For the text-containing cell, return its midpoint in [X, Y] coordinate format. 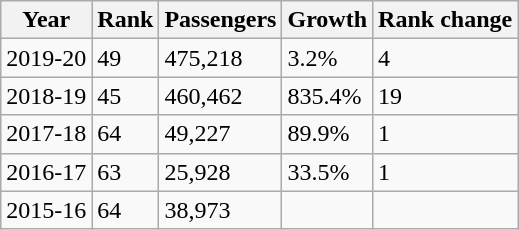
460,462 [220, 96]
45 [126, 96]
49 [126, 58]
33.5% [328, 172]
Rank [126, 20]
2016-17 [46, 172]
Growth [328, 20]
Rank change [446, 20]
475,218 [220, 58]
89.9% [328, 134]
49,227 [220, 134]
3.2% [328, 58]
2017-18 [46, 134]
38,973 [220, 210]
19 [446, 96]
835.4% [328, 96]
Year [46, 20]
4 [446, 58]
2015-16 [46, 210]
Passengers [220, 20]
63 [126, 172]
2019-20 [46, 58]
2018-19 [46, 96]
25,928 [220, 172]
